Provide the [X, Y] coordinate of the cell's center where the given text is located.  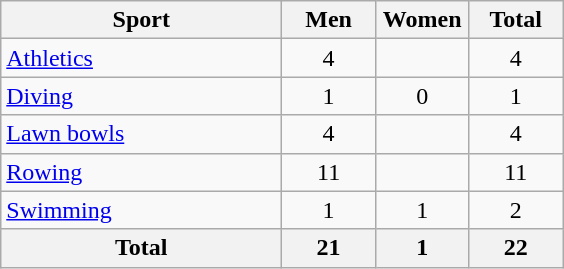
Sport [142, 20]
Men [329, 20]
22 [516, 248]
2 [516, 210]
Women [422, 20]
Rowing [142, 172]
Athletics [142, 58]
Diving [142, 96]
Swimming [142, 210]
21 [329, 248]
0 [422, 96]
Lawn bowls [142, 134]
